Extract the [x, y] coordinate from the center of the cell holding the provided text.  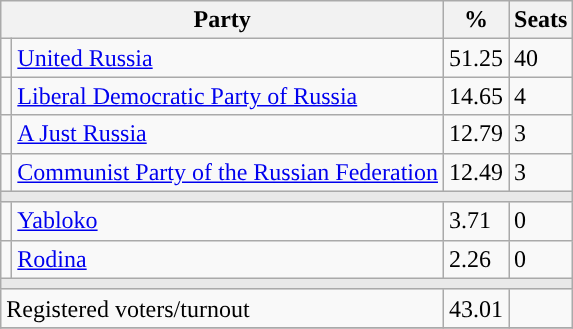
Rodina [228, 259]
Registered voters/turnout [222, 308]
12.49 [476, 172]
A Just Russia [228, 134]
40 [541, 58]
43.01 [476, 308]
Party [222, 20]
United Russia [228, 58]
12.79 [476, 134]
Communist Party of the Russian Federation [228, 172]
Liberal Democratic Party of Russia [228, 96]
14.65 [476, 96]
Seats [541, 20]
3.71 [476, 221]
4 [541, 96]
2.26 [476, 259]
51.25 [476, 58]
% [476, 20]
Yabloko [228, 221]
